Determine the (x, y) coordinate at the center of the cell enclosing the given text.  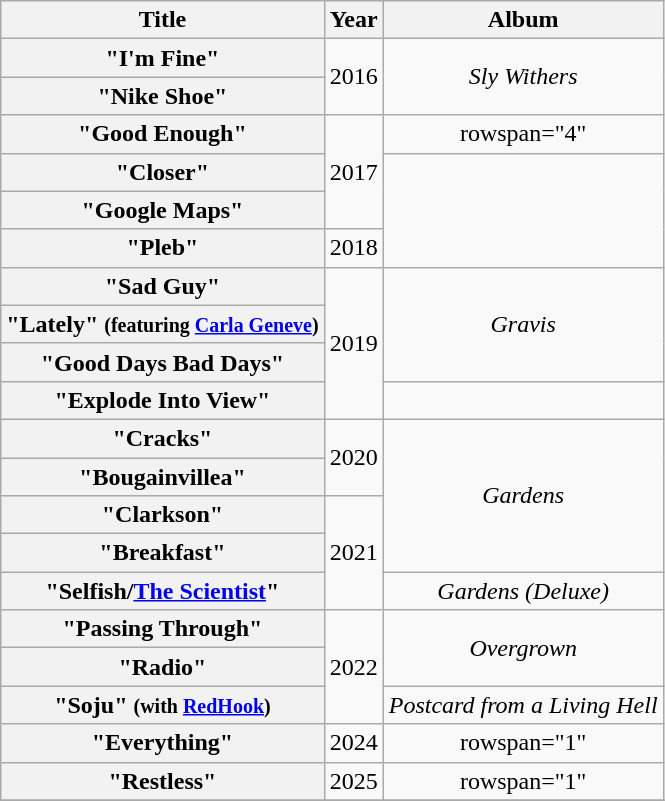
"Everything" (162, 743)
2025 (354, 781)
"Nike Shoe" (162, 96)
"Breakfast" (162, 553)
"Radio" (162, 667)
2021 (354, 553)
Gardens (523, 495)
Gardens (Deluxe) (523, 591)
2016 (354, 77)
"Bougainvillea" (162, 477)
2024 (354, 743)
Postcard from a Living Hell (523, 705)
"Good Days Bad Days" (162, 362)
"Explode Into View" (162, 400)
2022 (354, 667)
"Soju" (with RedHook) (162, 705)
"I'm Fine" (162, 58)
"Closer" (162, 172)
"Google Maps" (162, 210)
Overgrown (523, 648)
"Selfish/The Scientist" (162, 591)
Sly Withers (523, 77)
"Lately" (featuring Carla Geneve) (162, 324)
"Good Enough" (162, 134)
Title (162, 20)
2019 (354, 343)
"Pleb" (162, 248)
2020 (354, 457)
2018 (354, 248)
Album (523, 20)
Year (354, 20)
2017 (354, 172)
rowspan="4" (523, 134)
"Sad Guy" (162, 286)
Gravis (523, 324)
"Cracks" (162, 438)
"Clarkson" (162, 515)
"Restless" (162, 781)
"Passing Through" (162, 629)
